Locate the cell with the specified text and output its [X, Y] center coordinate. 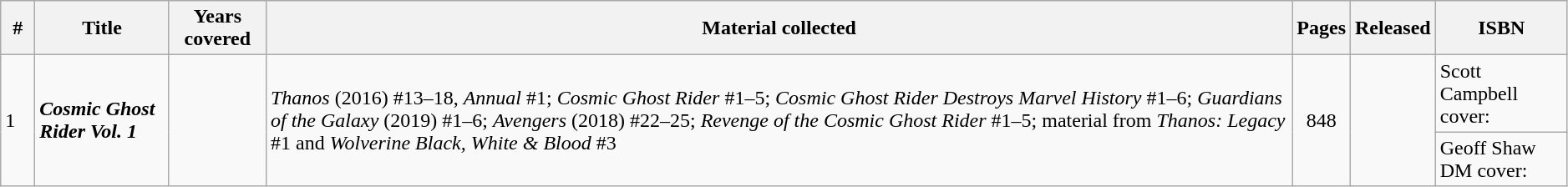
Pages [1322, 28]
Years covered [217, 28]
Released [1393, 28]
ISBN [1501, 28]
848 [1322, 120]
Scott Campbell cover: [1501, 93]
Material collected [779, 28]
Geoff Shaw DM cover: [1501, 159]
Cosmic Ghost Rider Vol. 1 [102, 120]
Title [102, 28]
1 [18, 120]
# [18, 28]
